Locate the cell with the specified text and output its (x, y) center coordinate. 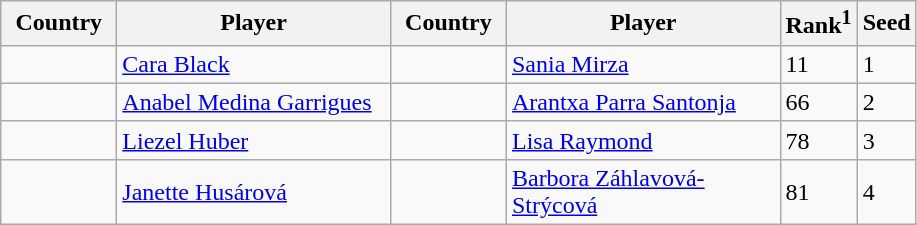
Anabel Medina Garrigues (254, 102)
Arantxa Parra Santonja (643, 102)
Seed (886, 24)
1 (886, 64)
Lisa Raymond (643, 140)
Cara Black (254, 64)
2 (886, 102)
Janette Husárová (254, 192)
4 (886, 192)
Sania Mirza (643, 64)
78 (818, 140)
66 (818, 102)
81 (818, 192)
11 (818, 64)
3 (886, 140)
Rank1 (818, 24)
Liezel Huber (254, 140)
Barbora Záhlavová-Strýcová (643, 192)
